Pinpoint the cell where the given text exists, returning its (x, y) midpoint coordinate. 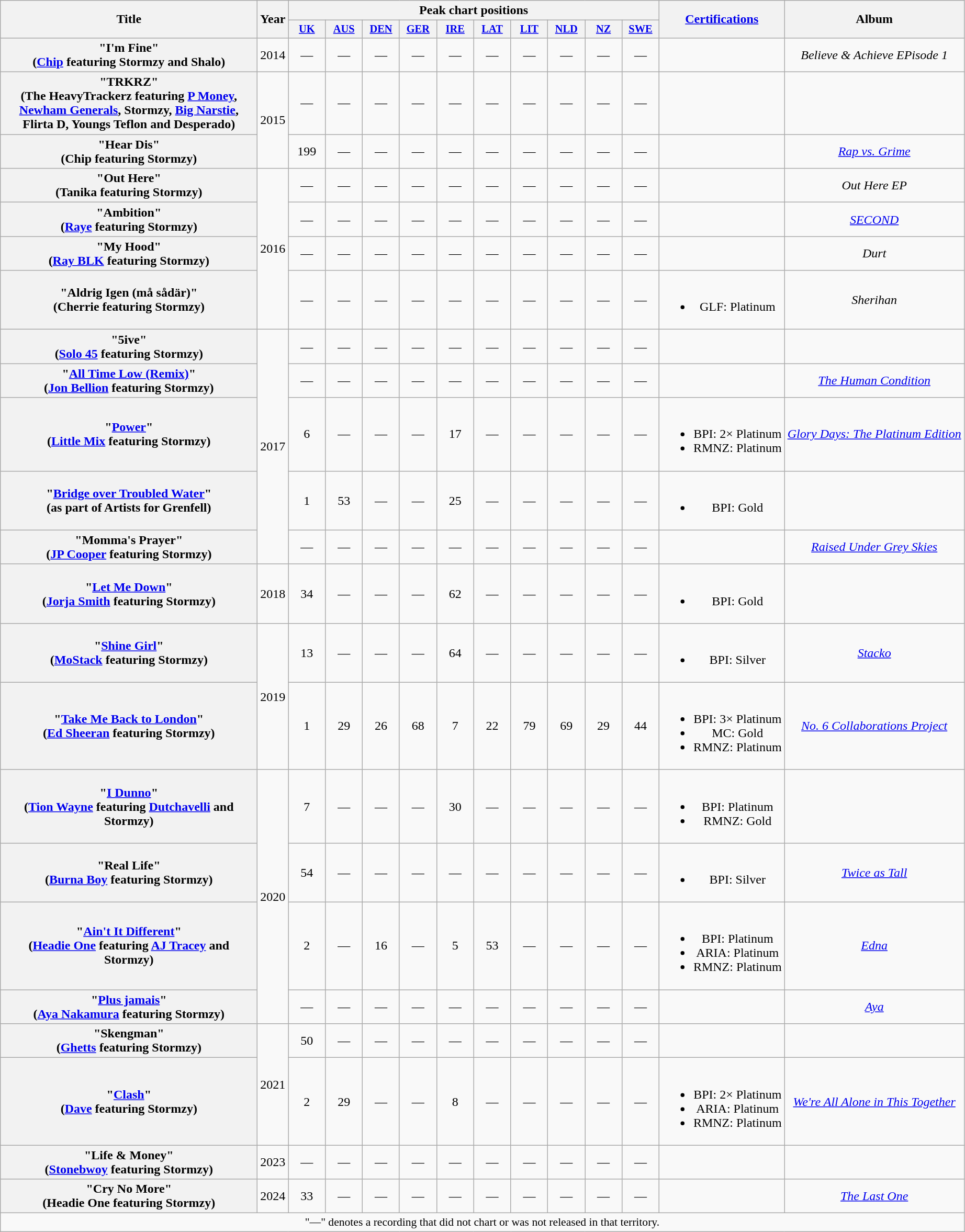
GER (418, 29)
Raised Under Grey Skies (874, 547)
"Hear Dis"(Chip featuring Stormzy) (129, 152)
"Real Life"(Burna Boy featuring Stormzy) (129, 873)
33 (307, 1196)
BPI: 2× PlatinumARIA: PlatinumRMNZ: Platinum (722, 1102)
Year (273, 19)
Title (129, 19)
13 (307, 653)
Out Here EP (874, 185)
We're All Alone in This Together (874, 1102)
"Life & Money"(Stonebwoy featuring Stormzy) (129, 1162)
2015 (273, 120)
Peak chart positions (474, 10)
Album (874, 19)
NLD (566, 29)
2014 (273, 54)
SWE (641, 29)
BPI: PlatinumRMNZ: Gold (722, 806)
25 (455, 500)
"Ain't It Different"(Headie One featuring AJ Tracey and Stormzy) (129, 946)
Stacko (874, 653)
IRE (455, 29)
BPI: 2× PlatinumRMNZ: Platinum (722, 434)
Certifications (722, 19)
62 (455, 593)
2021 (273, 1084)
Durt (874, 253)
Aya (874, 1007)
6 (307, 434)
SECOND (874, 220)
"—" denotes a recording that did not chart or was not released in that territory. (482, 1223)
199 (307, 152)
"Take Me Back to London"(Ed Sheeran featuring Stormzy) (129, 726)
Rap vs. Grime (874, 152)
2023 (273, 1162)
"I Dunno"(Tion Wayne featuring Dutchavelli and Stormzy) (129, 806)
BPI: 3× PlatinumMC: GoldRMNZ: Platinum (722, 726)
NZ (604, 29)
AUS (344, 29)
"Shine Girl"(MoStack featuring Stormzy) (129, 653)
"Power"(Little Mix featuring Stormzy) (129, 434)
17 (455, 434)
22 (492, 726)
50 (307, 1041)
"Momma's Prayer"(JP Cooper featuring Stormzy) (129, 547)
Glory Days: The Platinum Edition (874, 434)
54 (307, 873)
"Let Me Down"(Jorja Smith featuring Stormzy) (129, 593)
LIT (530, 29)
No. 6 Collaborations Project (874, 726)
44 (641, 726)
LAT (492, 29)
69 (566, 726)
Twice as Tall (874, 873)
Sherihan (874, 300)
"Out Here"(Tanika featuring Stormzy) (129, 185)
"All Time Low (Remix)"(Jon Bellion featuring Stormzy) (129, 381)
GLF: Platinum (722, 300)
34 (307, 593)
The Human Condition (874, 381)
Believe & Achieve EPisode 1 (874, 54)
DEN (381, 29)
8 (455, 1102)
30 (455, 806)
"5ive"(Solo 45 featuring Stormzy) (129, 346)
"I'm Fine"(Chip featuring Stormzy and Shalo) (129, 54)
64 (455, 653)
"Plus jamais"(Aya Nakamura featuring Stormzy) (129, 1007)
16 (381, 946)
2018 (273, 593)
5 (455, 946)
"Clash"(Dave featuring Stormzy) (129, 1102)
UK (307, 29)
The Last One (874, 1196)
2016 (273, 249)
2017 (273, 447)
26 (381, 726)
"TRKRZ"(The HeavyTrackerz featuring P Money, Newham Generals, Stormzy, Big Narstie, Flirta D, Youngs Teflon and Desperado) (129, 104)
2019 (273, 696)
BPI: PlatinumARIA: PlatinumRMNZ: Platinum (722, 946)
"Aldrig Igen (må sådär)"(Cherrie featuring Stormzy) (129, 300)
"Bridge over Troubled Water"(as part of Artists for Grenfell) (129, 500)
68 (418, 726)
"Skengman"(Ghetts featuring Stormzy) (129, 1041)
"My Hood"(Ray BLK featuring Stormzy) (129, 253)
79 (530, 726)
"Cry No More"(Headie One featuring Stormzy) (129, 1196)
2020 (273, 897)
2024 (273, 1196)
"Ambition"(Raye featuring Stormzy) (129, 220)
Edna (874, 946)
